Determine the (x, y) coordinate at the center of the cell enclosing the given text.  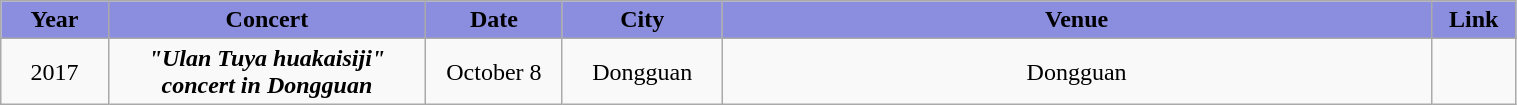
Venue (1076, 20)
Date (494, 20)
2017 (55, 72)
"Ulan Tuya huakaisiji" concert in Dongguan (266, 72)
Link (1474, 20)
Concert (266, 20)
October 8 (494, 72)
Year (55, 20)
City (642, 20)
